Determine the [x, y] coordinate at the center of the cell enclosing the given text.  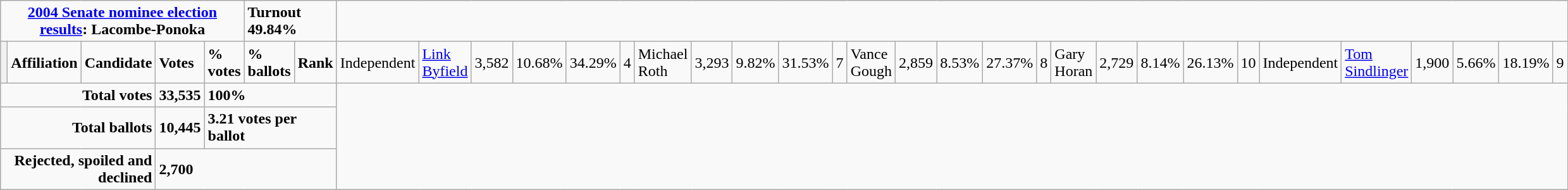
Rank [315, 62]
10 [1249, 62]
Total votes [78, 95]
Tom Sindlinger [1376, 62]
33,535 [180, 95]
10,445 [180, 128]
31.53% [806, 62]
8.14% [1160, 62]
2,859 [916, 62]
9.82% [755, 62]
Candidate [118, 62]
2004 Senate nominee election results: Lacombe-Ponoka [123, 22]
26.13% [1211, 62]
Votes [180, 62]
Rejected, spoiled and declined [78, 168]
9 [1560, 62]
2,700 [246, 168]
8 [1044, 62]
10.68% [539, 62]
Link Byfield [445, 62]
Affiliation [44, 62]
7 [840, 62]
5.66% [1476, 62]
2,729 [1117, 62]
Gary Horan [1074, 62]
100% [271, 95]
34.29% [593, 62]
Vance Gough [871, 62]
27.37% [1009, 62]
4 [627, 62]
Turnout 49.84% [290, 22]
18.19% [1526, 62]
% ballots [269, 62]
Michael Roth [663, 62]
3,293 [712, 62]
3,582 [492, 62]
3.21 votes per ballot [271, 128]
Total ballots [78, 128]
% votes [224, 62]
1,900 [1432, 62]
8.53% [960, 62]
